For the text-containing cell, return its midpoint in (X, Y) coordinate format. 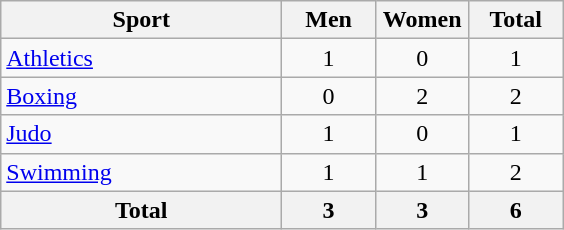
Judo (142, 134)
Athletics (142, 58)
Men (329, 20)
Boxing (142, 96)
Sport (142, 20)
6 (516, 210)
Swimming (142, 172)
Women (422, 20)
